Capture the cell that displays the provided text and extract its [x, y] central coordinate. 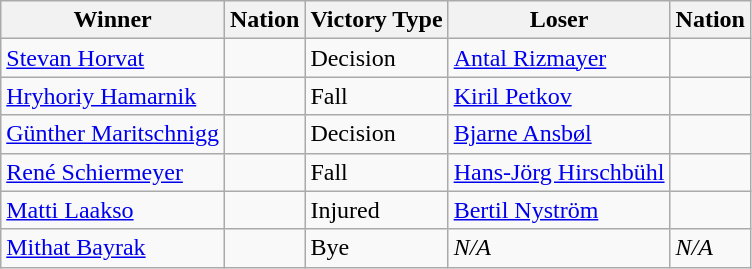
René Schiermeyer [113, 172]
Bertil Nyström [559, 210]
Mithat Bayrak [113, 248]
Bye [376, 248]
Hans-Jörg Hirschbühl [559, 172]
Injured [376, 210]
Victory Type [376, 20]
Stevan Horvat [113, 58]
Bjarne Ansbøl [559, 134]
Matti Laakso [113, 210]
Loser [559, 20]
Günther Maritschnigg [113, 134]
Winner [113, 20]
Kiril Petkov [559, 96]
Hryhoriy Hamarnik [113, 96]
Antal Rizmayer [559, 58]
